For the text-containing cell, return its midpoint in (X, Y) coordinate format. 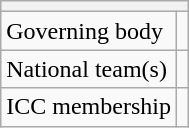
Governing body (89, 31)
National team(s) (89, 69)
ICC membership (89, 107)
